Search for the cell housing the specified text and yield its [x, y] center coordinate. 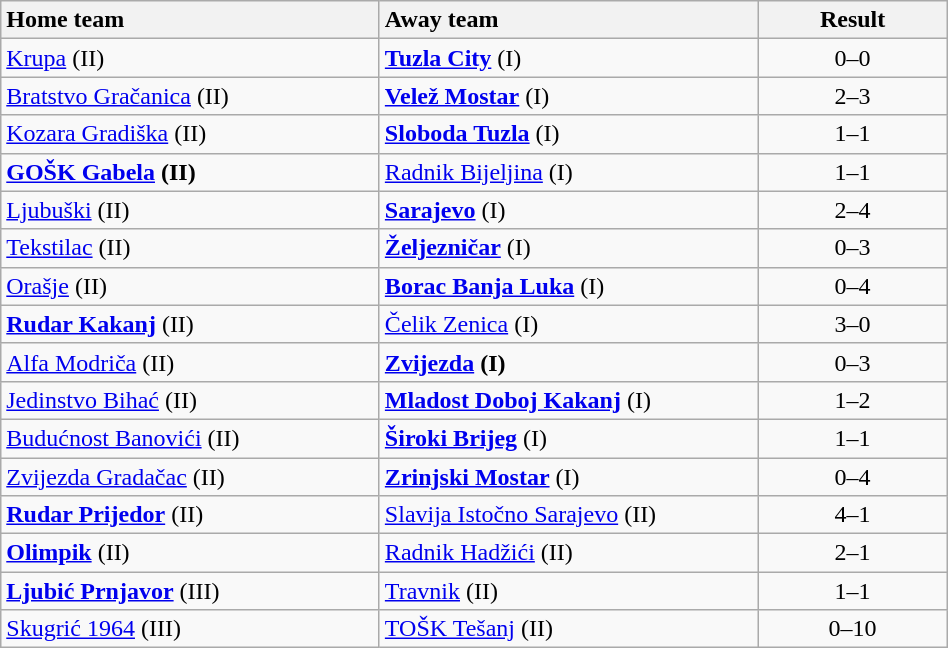
Away team [568, 20]
Olimpik (II) [190, 553]
Budućnost Banovići (II) [190, 438]
Zvijezda (I) [568, 362]
Rudar Prijedor (II) [190, 515]
Travnik (II) [568, 591]
Borac Banja Luka (I) [568, 286]
2–3 [852, 96]
Radnik Bijeljina (I) [568, 172]
Sarajevo (I) [568, 210]
Široki Brijeg (I) [568, 438]
Result [852, 20]
TOŠK Tešanj (II) [568, 629]
Bratstvo Gračanica (II) [190, 96]
Sloboda Tuzla (I) [568, 134]
Orašje (II) [190, 286]
2–1 [852, 553]
Željezničar (I) [568, 248]
0–10 [852, 629]
4–1 [852, 515]
Rudar Kakanj (II) [190, 324]
Alfa Modriča (II) [190, 362]
GOŠK Gabela (II) [190, 172]
Mladost Doboj Kakanj (I) [568, 400]
Zvijezda Gradačac (II) [190, 477]
Krupa (II) [190, 58]
Tuzla City (I) [568, 58]
Jedinstvo Bihać (II) [190, 400]
Slavija Istočno Sarajevo (II) [568, 515]
Radnik Hadžići (II) [568, 553]
0–0 [852, 58]
Velež Mostar (I) [568, 96]
Zrinjski Mostar (I) [568, 477]
Ljubić Prnjavor (III) [190, 591]
Ljubuški (II) [190, 210]
Home team [190, 20]
Kozara Gradiška (II) [190, 134]
2–4 [852, 210]
Čelik Zenica (I) [568, 324]
Tekstilac (II) [190, 248]
Skugrić 1964 (III) [190, 629]
1–2 [852, 400]
3–0 [852, 324]
